Find where the given text appears and provide that cell's center as [x, y] coordinate. 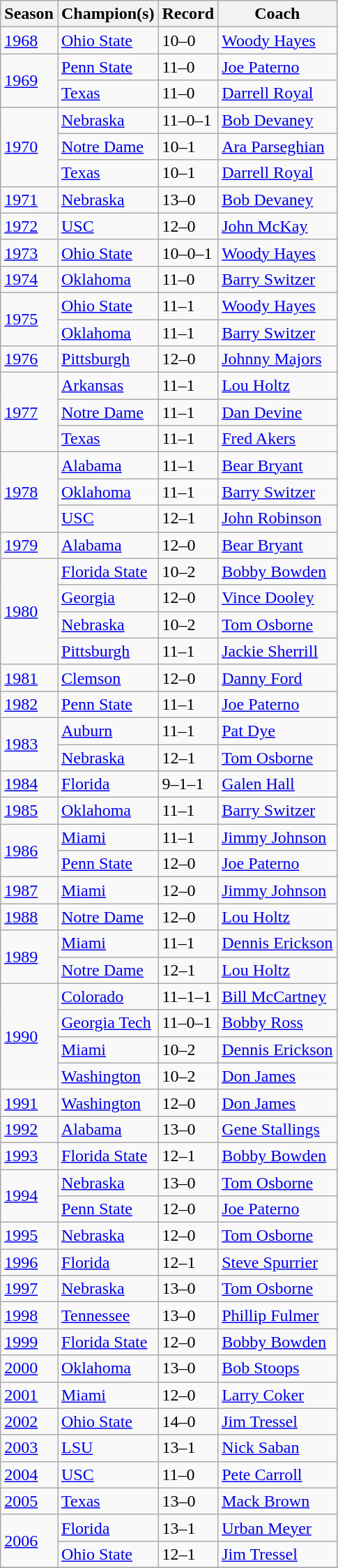
Mack Brown [277, 1501]
Jackie Sherrill [277, 651]
11–1–1 [188, 996]
1968 [29, 40]
Dan Devine [277, 412]
1996 [29, 1262]
1971 [29, 200]
1975 [29, 319]
1982 [29, 704]
1986 [29, 851]
Clemson [107, 678]
1994 [29, 1196]
1985 [29, 811]
1973 [29, 253]
John McKay [277, 226]
Bobby Ross [277, 1023]
Galen Hall [277, 784]
14–0 [188, 1421]
1979 [29, 545]
1984 [29, 784]
1989 [29, 957]
Tennessee [107, 1315]
1983 [29, 744]
1997 [29, 1289]
Georgia Tech [107, 1023]
1991 [29, 1103]
2003 [29, 1448]
Gene Stallings [277, 1129]
1992 [29, 1129]
2006 [29, 1541]
Steve Spurrier [277, 1262]
1972 [29, 226]
1977 [29, 412]
Bill McCartney [277, 996]
1990 [29, 1036]
1988 [29, 917]
John Robinson [277, 518]
2005 [29, 1501]
1980 [29, 611]
Record [188, 14]
10–0 [188, 40]
1999 [29, 1342]
Phillip Fulmer [277, 1315]
Georgia [107, 598]
1981 [29, 678]
Colorado [107, 996]
1970 [29, 147]
1993 [29, 1156]
Season [29, 14]
Danny Ford [277, 678]
1998 [29, 1315]
2004 [29, 1474]
1976 [29, 359]
2001 [29, 1395]
Johnny Majors [277, 359]
Fred Akers [277, 439]
Coach [277, 14]
1978 [29, 492]
1974 [29, 279]
Pat Dye [277, 731]
1987 [29, 890]
10–0–1 [188, 253]
Larry Coker [277, 1395]
9–1–1 [188, 784]
Arkansas [107, 386]
2002 [29, 1421]
1995 [29, 1236]
Champion(s) [107, 14]
Urban Meyer [277, 1528]
Pete Carroll [277, 1474]
Nick Saban [277, 1448]
Auburn [107, 731]
Ara Parseghian [277, 147]
LSU [107, 1448]
2000 [29, 1368]
Vince Dooley [277, 598]
1969 [29, 80]
Bob Stoops [277, 1368]
